Capture the cell that displays the provided text and extract its [X, Y] central coordinate. 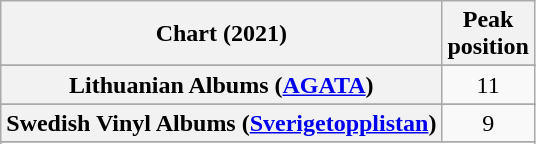
Peakposition [488, 34]
9 [488, 123]
Swedish Vinyl Albums (Sverigetopplistan) [222, 123]
Lithuanian Albums (AGATA) [222, 85]
11 [488, 85]
Chart (2021) [222, 34]
